Provide the [X, Y] coordinate of the cell's center where the given text is located.  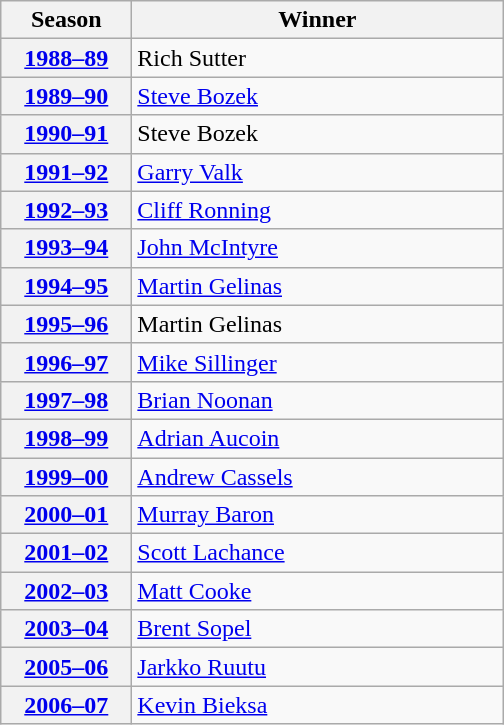
1993–94 [66, 248]
Brian Noonan [318, 400]
1998–99 [66, 438]
Scott Lachance [318, 553]
1989–90 [66, 96]
Cliff Ronning [318, 210]
Winner [318, 20]
1995–96 [66, 324]
1994–95 [66, 286]
Adrian Aucoin [318, 438]
Matt Cooke [318, 591]
1996–97 [66, 362]
Rich Sutter [318, 58]
2005–06 [66, 667]
1988–89 [66, 58]
Andrew Cassels [318, 477]
Jarkko Ruutu [318, 667]
2006–07 [66, 705]
Mike Sillinger [318, 362]
1991–92 [66, 172]
Brent Sopel [318, 629]
1999–00 [66, 477]
Murray Baron [318, 515]
Kevin Bieksa [318, 705]
2000–01 [66, 515]
1990–91 [66, 134]
Season [66, 20]
Garry Valk [318, 172]
2003–04 [66, 629]
2001–02 [66, 553]
2002–03 [66, 591]
1992–93 [66, 210]
1997–98 [66, 400]
John McIntyre [318, 248]
